Search for the cell housing the specified text and yield its (X, Y) center coordinate. 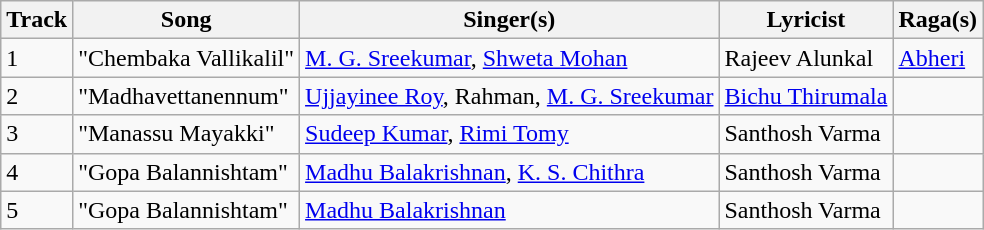
Raga(s) (938, 20)
"Madhavettanennum" (186, 96)
Rajeev Alunkal (806, 58)
Lyricist (806, 20)
Madhu Balakrishnan (510, 210)
5 (37, 210)
"Manassu Mayakki" (186, 134)
M. G. Sreekumar, Shweta Mohan (510, 58)
"Chembaka Vallikalil" (186, 58)
3 (37, 134)
Madhu Balakrishnan, K. S. Chithra (510, 172)
Bichu Thirumala (806, 96)
Ujjayinee Roy, Rahman, M. G. Sreekumar (510, 96)
2 (37, 96)
Song (186, 20)
Abheri (938, 58)
Track (37, 20)
Sudeep Kumar, Rimi Tomy (510, 134)
4 (37, 172)
Singer(s) (510, 20)
1 (37, 58)
